Find where the given text appears and provide that cell's center as (X, Y) coordinate. 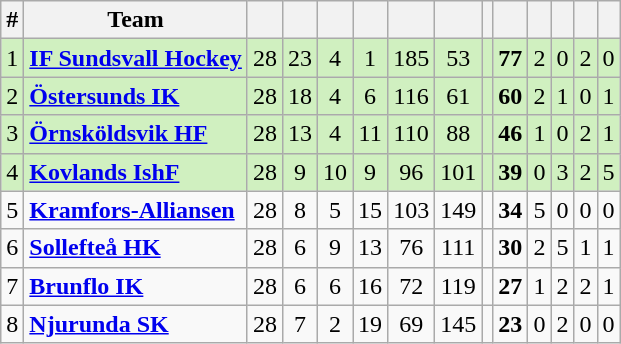
111 (458, 248)
77 (510, 58)
101 (458, 172)
119 (458, 286)
39 (510, 172)
16 (370, 286)
116 (412, 96)
Brunflo IK (136, 286)
61 (458, 96)
110 (412, 134)
Njurunda SK (136, 324)
18 (300, 96)
11 (370, 134)
30 (510, 248)
Kovlands IshF (136, 172)
88 (458, 134)
Sollefteå HK (136, 248)
69 (412, 324)
185 (412, 58)
34 (510, 210)
27 (510, 286)
96 (412, 172)
IF Sundsvall Hockey (136, 58)
46 (510, 134)
10 (336, 172)
103 (412, 210)
15 (370, 210)
# (12, 20)
149 (458, 210)
60 (510, 96)
Örnsköldsvik HF (136, 134)
76 (412, 248)
53 (458, 58)
Kramfors-Alliansen (136, 210)
Östersunds IK (136, 96)
19 (370, 324)
72 (412, 286)
145 (458, 324)
Team (136, 20)
